Determine the [X, Y] coordinate at the center of the cell enclosing the given text.  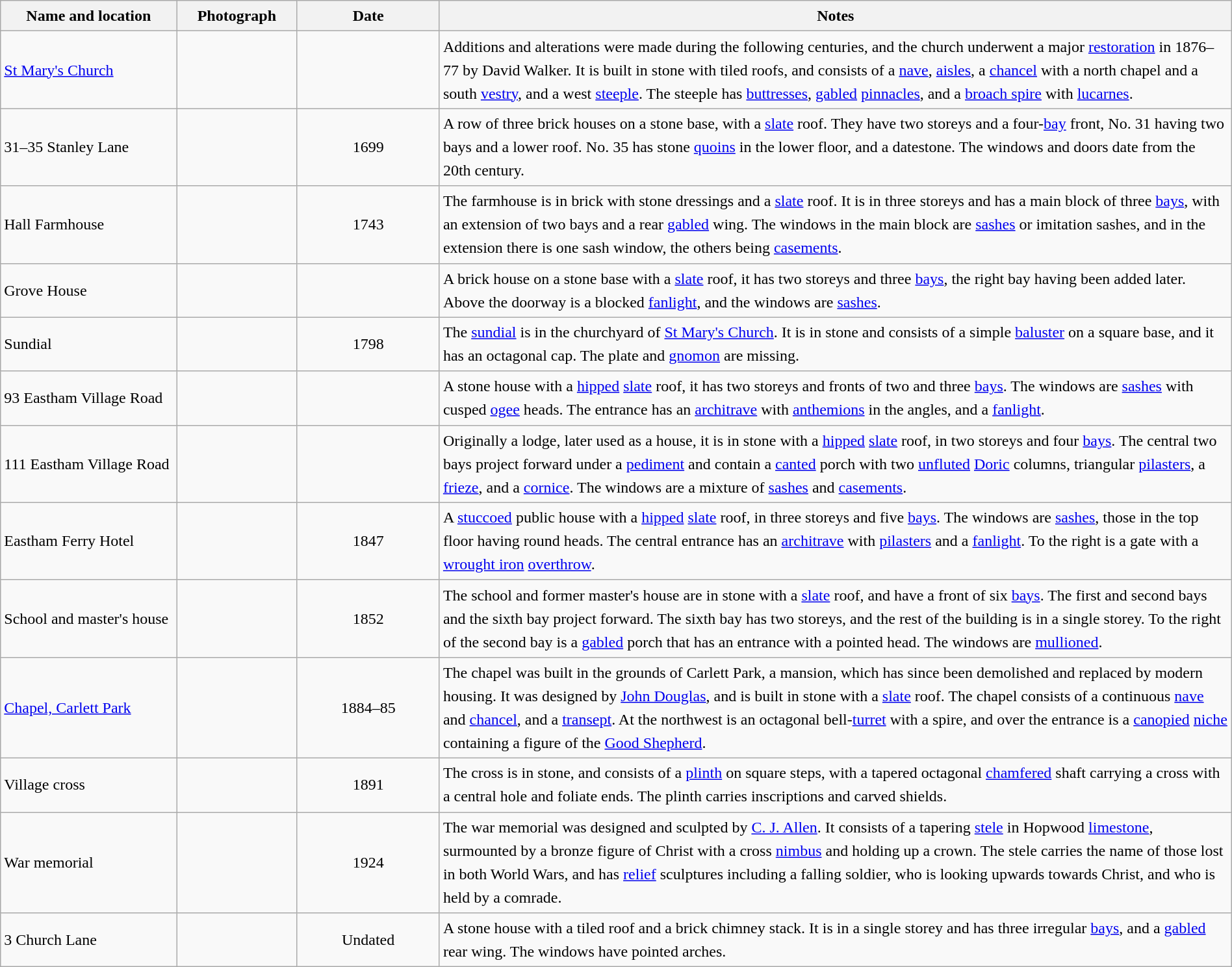
Chapel, Carlett Park [88, 707]
Undated [368, 940]
1699 [368, 147]
Name and location [88, 16]
St Mary's Church [88, 70]
1924 [368, 863]
Village cross [88, 785]
Hall Farmhouse [88, 225]
Photograph [237, 16]
War memorial [88, 863]
School and master's house [88, 619]
93 Eastham Village Road [88, 398]
3 Church Lane [88, 940]
111 Eastham Village Road [88, 464]
1891 [368, 785]
Date [368, 16]
1798 [368, 344]
1847 [368, 541]
1884–85 [368, 707]
Eastham Ferry Hotel [88, 541]
Grove House [88, 290]
31–35 Stanley Lane [88, 147]
1852 [368, 619]
Sundial [88, 344]
Notes [836, 16]
1743 [368, 225]
